Capture the cell that displays the provided text and extract its (X, Y) central coordinate. 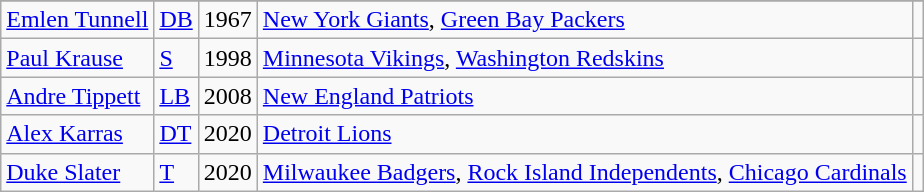
Detroit Lions (584, 134)
1998 (228, 58)
LB (176, 96)
2008 (228, 96)
Minnesota Vikings, Washington Redskins (584, 58)
Andre Tippett (78, 96)
Alex Karras (78, 134)
Emlen Tunnell (78, 20)
DT (176, 134)
New York Giants, Green Bay Packers (584, 20)
1967 (228, 20)
T (176, 172)
DB (176, 20)
S (176, 58)
Paul Krause (78, 58)
Duke Slater (78, 172)
New England Patriots (584, 96)
Milwaukee Badgers, Rock Island Independents, Chicago Cardinals (584, 172)
